Determine the [x, y] coordinate at the center of the cell enclosing the given text.  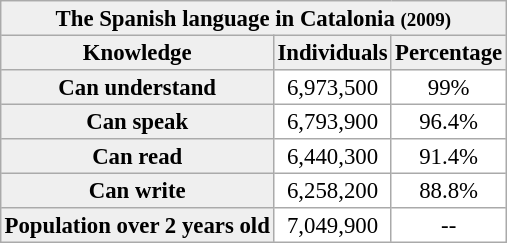
Can read [138, 156]
6,793,900 [333, 121]
96.4% [448, 121]
6,258,200 [333, 190]
Percentage [448, 52]
Can speak [138, 121]
Individuals [333, 52]
Can write [138, 190]
99% [448, 87]
91.4% [448, 156]
6,440,300 [333, 156]
Knowledge [138, 52]
Population over 2 years old [138, 225]
-- [448, 225]
Can understand [138, 87]
6,973,500 [333, 87]
The Spanish language in Catalonia (2009) [254, 18]
88.8% [448, 190]
7,049,900 [333, 225]
